Identify which cell holds the provided text, then report its [X, Y] central coordinate. 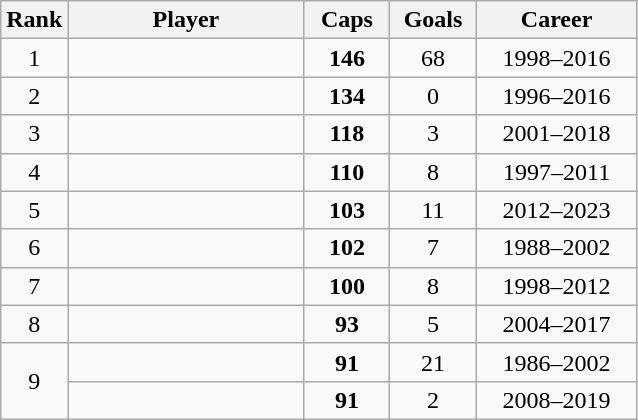
100 [347, 286]
21 [433, 362]
2004–2017 [556, 324]
Goals [433, 20]
Player [186, 20]
2012–2023 [556, 210]
1998–2016 [556, 58]
6 [34, 248]
Rank [34, 20]
2008–2019 [556, 400]
1997–2011 [556, 172]
Career [556, 20]
Caps [347, 20]
68 [433, 58]
134 [347, 96]
102 [347, 248]
146 [347, 58]
0 [433, 96]
9 [34, 381]
1988–2002 [556, 248]
2001–2018 [556, 134]
1996–2016 [556, 96]
118 [347, 134]
1 [34, 58]
1986–2002 [556, 362]
110 [347, 172]
4 [34, 172]
1998–2012 [556, 286]
93 [347, 324]
11 [433, 210]
103 [347, 210]
